Capture the cell that displays the provided text and extract its (X, Y) central coordinate. 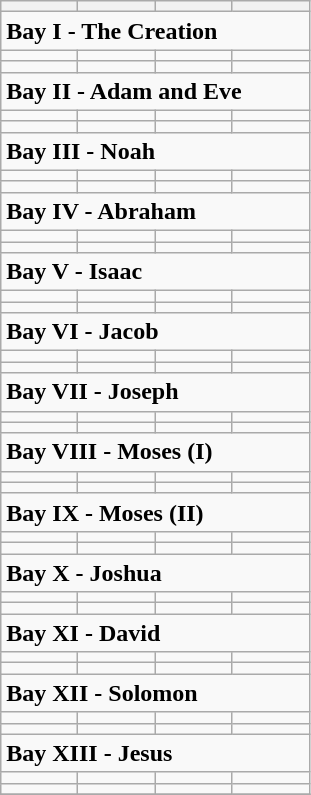
Bay IX - Moses (II) (155, 512)
Bay XI - David (155, 633)
Bay VIII - Moses (I) (155, 452)
Bay VI - Jacob (155, 332)
Bay XIII - Jesus (155, 753)
Bay IV - Abraham (155, 211)
Bay VII - Joseph (155, 392)
Bay XII - Solomon (155, 693)
Bay II - Adam and Eve (155, 91)
Bay V - Isaac (155, 272)
Bay I - The Creation (155, 31)
Bay III - Noah (155, 151)
Bay X - Joshua (155, 573)
